Find where the given text appears and provide that cell's center as [X, Y] coordinate. 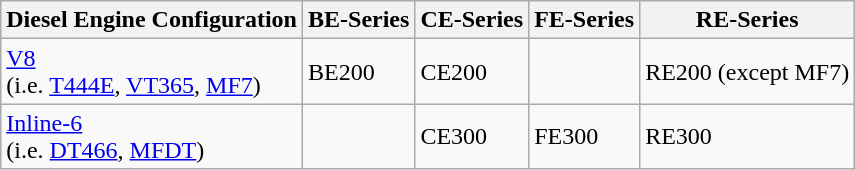
BE-Series [359, 20]
CE-Series [472, 20]
RE200 (except MF7) [748, 72]
Diesel Engine Configuration [152, 20]
CE300 [472, 136]
FE-Series [584, 20]
FE300 [584, 136]
RE300 [748, 136]
V8(i.e. T444E, VT365, MF7) [152, 72]
RE-Series [748, 20]
Inline-6(i.e. DT466, MFDT) [152, 136]
CE200 [472, 72]
BE200 [359, 72]
